Return the (x, y) coordinate for the center point of the cell that contains the specified text.  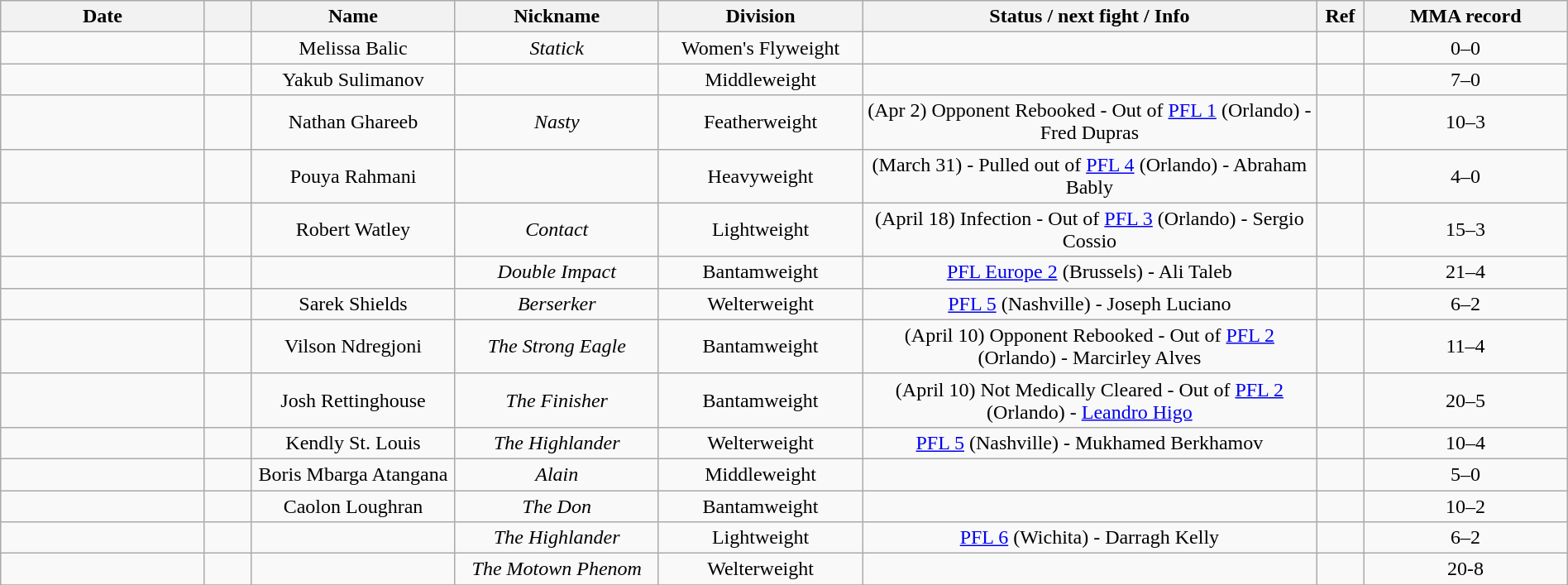
0–0 (1465, 48)
5–0 (1465, 474)
(April 10) Not Medically Cleared - Out of PFL 2 (Orlando) - Leandro Higo (1090, 400)
Melissa Balic (353, 48)
Nasty (557, 122)
10–3 (1465, 122)
Contact (557, 230)
20–5 (1465, 400)
The Strong Eagle (557, 346)
Women's Flyweight (760, 48)
(April 10) Opponent Rebooked - Out of PFL 2 (Orlando) - Marcirley Alves (1090, 346)
(April 18) Infection - Out of PFL 3 (Orlando) - Sergio Cossio (1090, 230)
15–3 (1465, 230)
Kendly St. Louis (353, 443)
Ref (1340, 17)
Vilson Ndregjoni (353, 346)
Date (103, 17)
20-8 (1465, 569)
Boris Mbarga Atangana (353, 474)
MMA record (1465, 17)
Nathan Ghareeb (353, 122)
Status / next fight / Info (1090, 17)
PFL 6 (Wichita) - Darragh Kelly (1090, 538)
Berserker (557, 304)
Heavyweight (760, 175)
PFL 5 (Nashville) - Joseph Luciano (1090, 304)
Alain (557, 474)
Yakub Sulimanov (353, 79)
Double Impact (557, 272)
Name (353, 17)
Pouya Rahmani (353, 175)
10–4 (1465, 443)
Sarek Shields (353, 304)
Caolon Loughran (353, 506)
11–4 (1465, 346)
The Motown Phenom (557, 569)
Robert Watley (353, 230)
(Apr 2) Opponent Rebooked - Out of PFL 1 (Orlando) - Fred Dupras (1090, 122)
Josh Rettinghouse (353, 400)
Statick (557, 48)
21–4 (1465, 272)
10–2 (1465, 506)
PFL Europe 2 (Brussels) - Ali Taleb (1090, 272)
PFL 5 (Nashville) - Mukhamed Berkhamov (1090, 443)
Division (760, 17)
4–0 (1465, 175)
The Don (557, 506)
(March 31) - Pulled out of PFL 4 (Orlando) - Abraham Bably (1090, 175)
Featherweight (760, 122)
The Finisher (557, 400)
7–0 (1465, 79)
Nickname (557, 17)
